Detect which cell encompasses the target text, then output its [x, y] center coordinate. 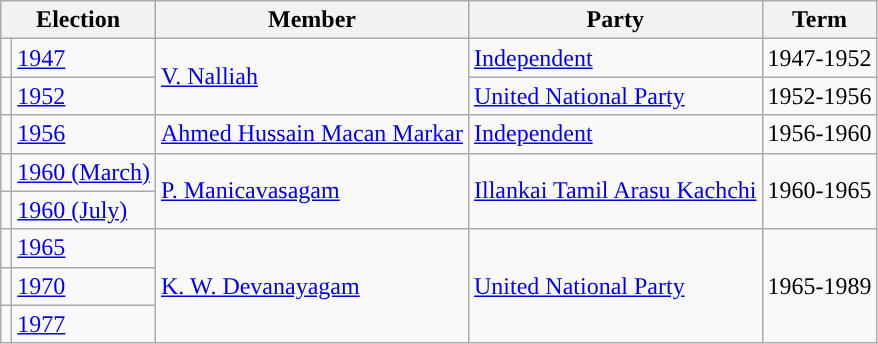
Term [820, 20]
K. W. Devanayagam [312, 286]
1947 [84, 58]
1952 [84, 96]
1977 [84, 324]
V. Nalliah [312, 77]
Election [78, 20]
1960 (July) [84, 210]
1947-1952 [820, 58]
1952-1956 [820, 96]
1965 [84, 248]
Member [312, 20]
1960 (March) [84, 172]
1956 [84, 134]
P. Manicavasagam [312, 191]
Illankai Tamil Arasu Kachchi [615, 191]
1960-1965 [820, 191]
1970 [84, 286]
1965-1989 [820, 286]
1956-1960 [820, 134]
Ahmed Hussain Macan Markar [312, 134]
Party [615, 20]
